Capture the cell that displays the provided text and extract its (x, y) central coordinate. 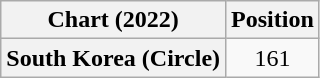
Chart (2022) (114, 20)
South Korea (Circle) (114, 58)
Position (273, 20)
161 (273, 58)
